Find where the given text appears and provide that cell's center as (X, Y) coordinate. 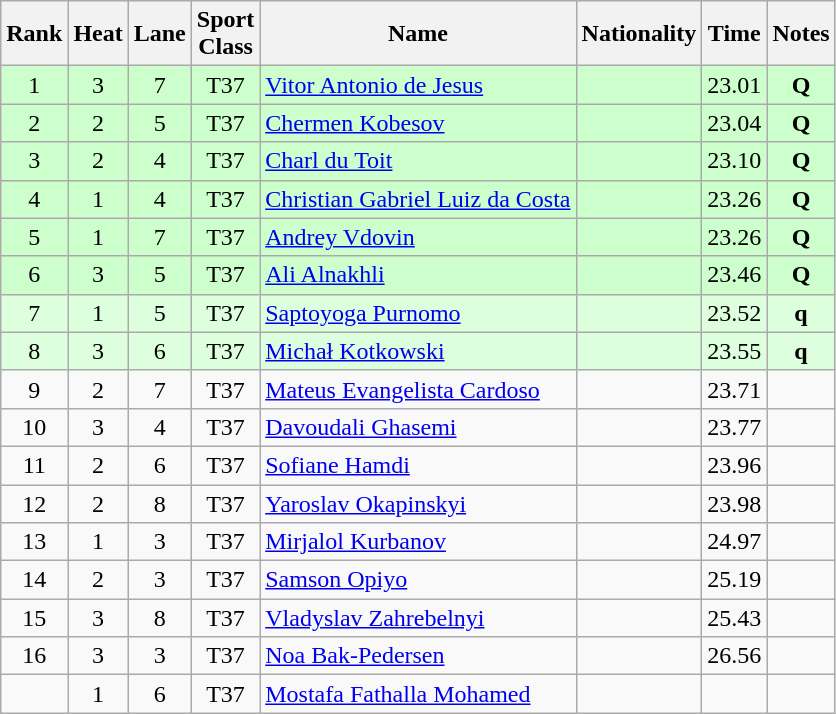
23.01 (734, 85)
Andrey Vdovin (418, 237)
25.19 (734, 580)
23.52 (734, 313)
Samson Opiyo (418, 580)
23.71 (734, 389)
23.04 (734, 123)
23.10 (734, 161)
Notes (801, 34)
10 (34, 427)
15 (34, 618)
11 (34, 465)
Mateus Evangelista Cardoso (418, 389)
Chermen Kobesov (418, 123)
9 (34, 389)
23.96 (734, 465)
Christian Gabriel Luiz da Costa (418, 199)
Yaroslav Okapinskyi (418, 503)
Mirjalol Kurbanov (418, 542)
Noa Bak-Pedersen (418, 656)
Davoudali Ghasemi (418, 427)
12 (34, 503)
SportClass (225, 34)
Heat (98, 34)
Ali Alnakhli (418, 275)
Nationality (639, 34)
Rank (34, 34)
Vitor Antonio de Jesus (418, 85)
Name (418, 34)
Michał Kotkowski (418, 351)
13 (34, 542)
23.77 (734, 427)
Vladyslav Zahrebelnyi (418, 618)
24.97 (734, 542)
Saptoyoga Purnomo (418, 313)
Charl du Toit (418, 161)
25.43 (734, 618)
14 (34, 580)
16 (34, 656)
23.46 (734, 275)
26.56 (734, 656)
Time (734, 34)
Lane (160, 34)
23.98 (734, 503)
Mostafa Fathalla Mohamed (418, 694)
23.55 (734, 351)
Sofiane Hamdi (418, 465)
